Return [X, Y] of the center of cell containing provided text 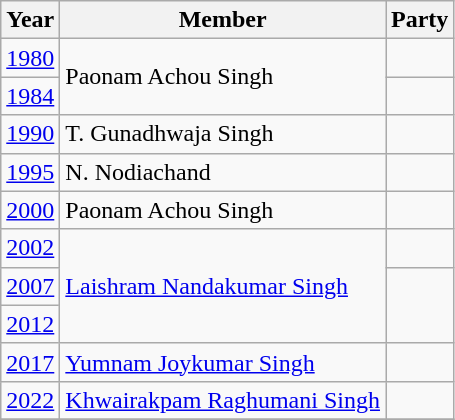
Yumnam Joykumar Singh [223, 362]
1984 [30, 96]
T. Gunadhwaja Singh [223, 134]
2002 [30, 248]
Member [223, 20]
N. Nodiachand [223, 172]
2022 [30, 400]
1990 [30, 134]
Year [30, 20]
Laishram Nandakumar Singh [223, 286]
2012 [30, 324]
2007 [30, 286]
2000 [30, 210]
2017 [30, 362]
Party [420, 20]
1995 [30, 172]
1980 [30, 58]
Khwairakpam Raghumani Singh [223, 400]
